Scan for the cell matching the given text and deliver its (X, Y) coordinate at center. 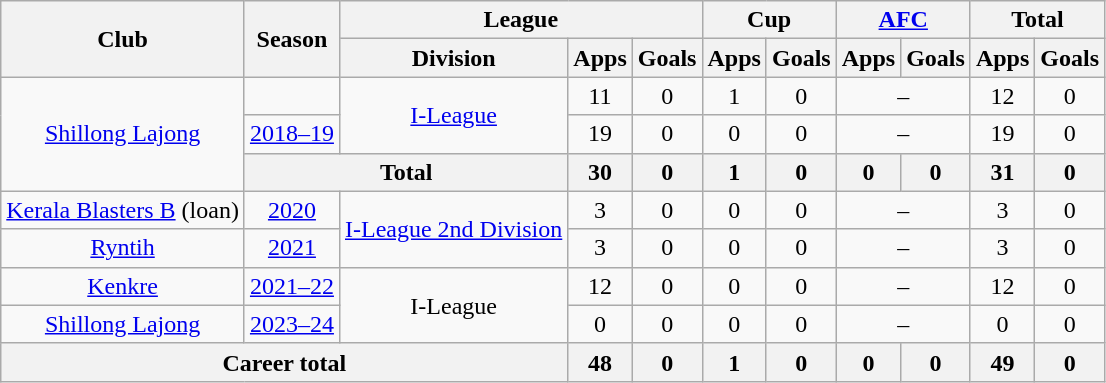
31 (1002, 172)
2023–24 (292, 324)
48 (600, 362)
49 (1002, 362)
Ryntih (123, 248)
11 (600, 96)
AFC (903, 20)
Kenkre (123, 286)
2021–22 (292, 286)
Kerala Blasters B (loan) (123, 210)
2018–19 (292, 134)
2021 (292, 248)
I-League 2nd Division (453, 229)
Division (453, 58)
Cup (769, 20)
Club (123, 39)
Career total (284, 362)
2020 (292, 210)
Season (292, 39)
30 (600, 172)
League (520, 20)
